Identify which cell holds the provided text, then report its [x, y] central coordinate. 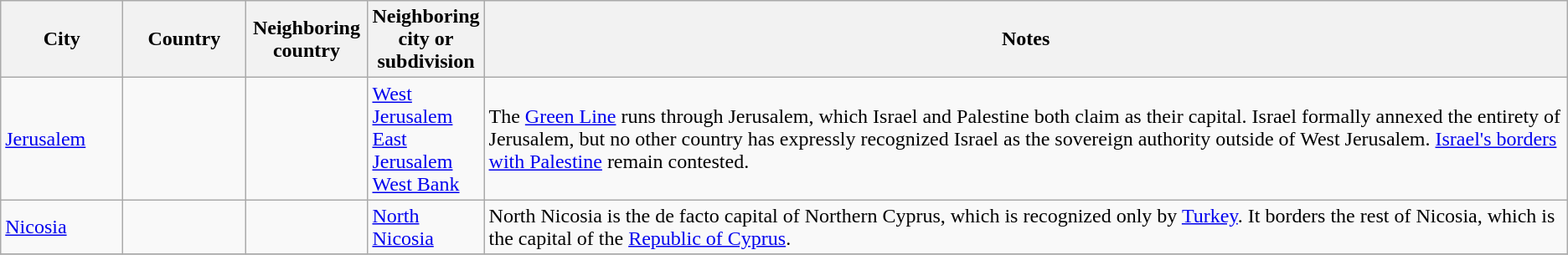
North Nicosia [426, 227]
Neighboring country [307, 39]
Nicosia [62, 227]
Country [184, 39]
West Jerusalem East Jerusalem West Bank [426, 139]
Jerusalem [62, 139]
Notes [1025, 39]
Neighboring city or subdivision [426, 39]
City [62, 39]
